For the text-containing cell, return its midpoint in [X, Y] coordinate format. 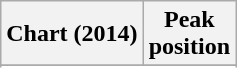
Chart (2014) [72, 34]
Peakposition [189, 34]
